Locate the cell with the specified text and output its [x, y] center coordinate. 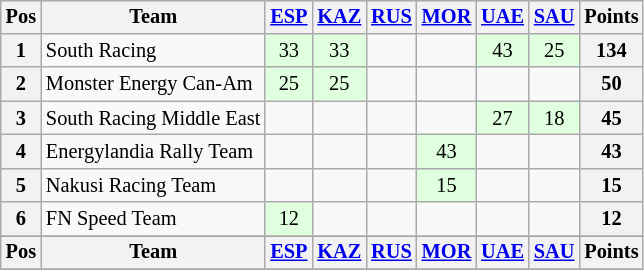
South Racing [153, 51]
18 [554, 118]
27 [502, 118]
6 [21, 219]
Nakusi Racing Team [153, 185]
4 [21, 152]
50 [611, 84]
Monster Energy Can-Am [153, 84]
Energylandia Rally Team [153, 152]
2 [21, 84]
1 [21, 51]
134 [611, 51]
FN Speed Team [153, 219]
5 [21, 185]
South Racing Middle East [153, 118]
3 [21, 118]
45 [611, 118]
